Find where the given text appears and provide that cell's center as [x, y] coordinate. 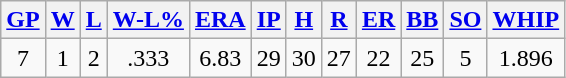
2 [94, 58]
29 [268, 58]
BB [422, 20]
H [304, 20]
22 [378, 58]
WHIP [526, 20]
25 [422, 58]
R [338, 20]
W [62, 20]
27 [338, 58]
5 [466, 58]
IP [268, 20]
.333 [148, 58]
L [94, 20]
GP [23, 20]
30 [304, 58]
ERA [220, 20]
W-L% [148, 20]
1.896 [526, 58]
SO [466, 20]
1 [62, 58]
ER [378, 20]
6.83 [220, 58]
7 [23, 58]
